Pinpoint the cell where the given text exists, returning its [x, y] midpoint coordinate. 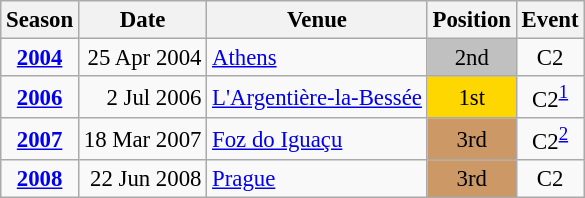
1st [472, 97]
2006 [40, 97]
22 Jun 2008 [142, 179]
C21 [550, 97]
25 Apr 2004 [142, 58]
2 Jul 2006 [142, 97]
Foz do Iguaçu [317, 139]
2nd [472, 58]
2004 [40, 58]
Prague [317, 179]
18 Mar 2007 [142, 139]
Position [472, 20]
C22 [550, 139]
Date [142, 20]
2007 [40, 139]
L'Argentière-la-Bessée [317, 97]
Athens [317, 58]
Event [550, 20]
2008 [40, 179]
Season [40, 20]
Venue [317, 20]
